Output the (X, Y) coordinate of the center of the cell containing the given text.  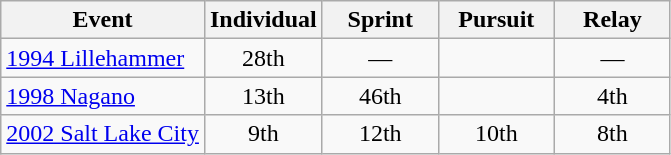
Individual (263, 20)
1994 Lillehammer (103, 58)
1998 Nagano (103, 96)
12th (380, 134)
Relay (612, 20)
Sprint (380, 20)
28th (263, 58)
46th (380, 96)
Event (103, 20)
Pursuit (496, 20)
8th (612, 134)
9th (263, 134)
4th (612, 96)
10th (496, 134)
2002 Salt Lake City (103, 134)
13th (263, 96)
